Pinpoint the cell where the given text exists, returning its [X, Y] midpoint coordinate. 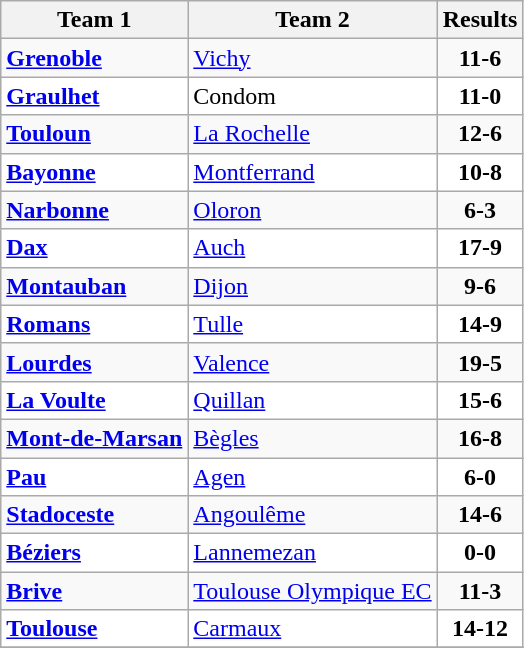
Results [480, 20]
17-9 [480, 248]
Carmaux [312, 629]
6-3 [480, 210]
11-3 [480, 591]
11-0 [480, 96]
Dax [94, 248]
15-6 [480, 400]
Tulle [312, 324]
14-6 [480, 515]
Lourdes [94, 362]
Bègles [312, 438]
Mont-de-Marsan [94, 438]
10-8 [480, 172]
Romans [94, 324]
Condom [312, 96]
Pau [94, 477]
14-12 [480, 629]
Agen [312, 477]
Quillan [312, 400]
16-8 [480, 438]
Béziers [94, 553]
Dijon [312, 286]
Vichy [312, 58]
Team 1 [94, 20]
Brive [94, 591]
0-0 [480, 553]
Graulhet [94, 96]
Valence [312, 362]
Auch [312, 248]
Touloun [94, 134]
Lannemezan [312, 553]
Team 2 [312, 20]
9-6 [480, 286]
La Rochelle [312, 134]
19-5 [480, 362]
14-9 [480, 324]
Grenoble [94, 58]
Stadoceste [94, 515]
12-6 [480, 134]
Bayonne [94, 172]
11-6 [480, 58]
Montauban [94, 286]
Toulouse Olympique EC [312, 591]
La Voulte [94, 400]
Narbonne [94, 210]
Toulouse [94, 629]
6-0 [480, 477]
Montferrand [312, 172]
Oloron [312, 210]
Angoulême [312, 515]
